Find where the given text appears and provide that cell's center as (X, Y) coordinate. 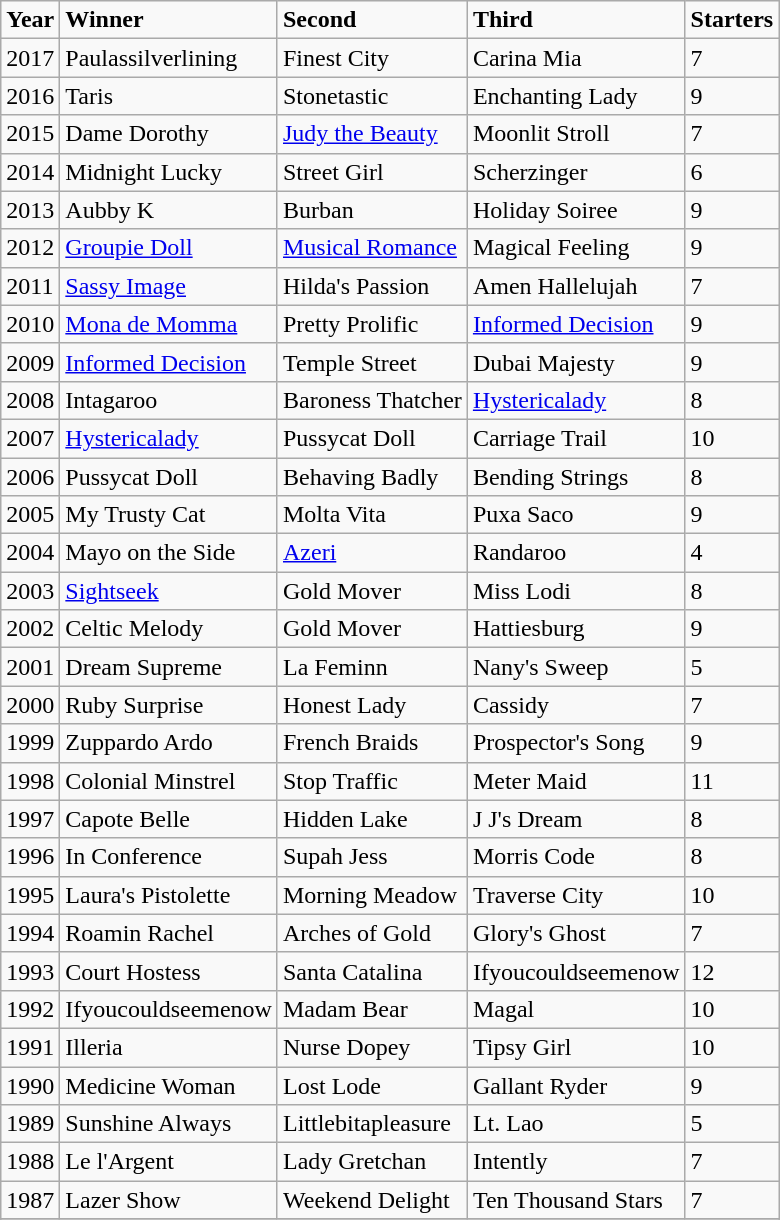
Ruby Surprise (169, 705)
Morning Meadow (372, 895)
2014 (30, 172)
Celtic Melody (169, 629)
1999 (30, 743)
La Feminn (372, 667)
Burban (372, 210)
Court Hostess (169, 971)
2009 (30, 362)
Carriage Trail (576, 438)
2005 (30, 515)
Musical Romance (372, 248)
Glory's Ghost (576, 933)
Cassidy (576, 705)
Nurse Dopey (372, 1047)
Stonetastic (372, 96)
Second (372, 20)
Gallant Ryder (576, 1085)
Randaroo (576, 553)
Le l'Argent (169, 1162)
Midnight Lucky (169, 172)
4 (732, 553)
1994 (30, 933)
Molta Vita (372, 515)
Pretty Prolific (372, 324)
2008 (30, 400)
Laura's Pistolette (169, 895)
Third (576, 20)
Temple Street (372, 362)
1996 (30, 857)
Lady Gretchan (372, 1162)
2011 (30, 286)
Littlebitapleasure (372, 1124)
Hidden Lake (372, 819)
Year (30, 20)
Weekend Delight (372, 1200)
Aubby K (169, 210)
Magal (576, 1009)
Moonlit Stroll (576, 134)
Sunshine Always (169, 1124)
Finest City (372, 58)
Lazer Show (169, 1200)
Enchanting Lady (576, 96)
Lt. Lao (576, 1124)
Sightseek (169, 591)
2000 (30, 705)
Judy the Beauty (372, 134)
Magical Feeling (576, 248)
Groupie Doll (169, 248)
Street Girl (372, 172)
Mayo on the Side (169, 553)
Medicine Woman (169, 1085)
Behaving Badly (372, 477)
1998 (30, 781)
1989 (30, 1124)
Hilda's Passion (372, 286)
Dame Dorothy (169, 134)
1992 (30, 1009)
My Trusty Cat (169, 515)
1997 (30, 819)
Capote Belle (169, 819)
French Braids (372, 743)
Sassy Image (169, 286)
6 (732, 172)
Illeria (169, 1047)
Morris Code (576, 857)
11 (732, 781)
2012 (30, 248)
Winner (169, 20)
In Conference (169, 857)
Dream Supreme (169, 667)
2001 (30, 667)
Colonial Minstrel (169, 781)
2007 (30, 438)
1991 (30, 1047)
Nany's Sweep (576, 667)
Bending Strings (576, 477)
Prospector's Song (576, 743)
Taris (169, 96)
2003 (30, 591)
2002 (30, 629)
Intagaroo (169, 400)
Mona de Momma (169, 324)
Lost Lode (372, 1085)
Azeri (372, 553)
Ten Thousand Stars (576, 1200)
2010 (30, 324)
Stop Traffic (372, 781)
2017 (30, 58)
2006 (30, 477)
Amen Hallelujah (576, 286)
Santa Catalina (372, 971)
12 (732, 971)
2013 (30, 210)
1988 (30, 1162)
Starters (732, 20)
Dubai Majesty (576, 362)
J J's Dream (576, 819)
Traverse City (576, 895)
Miss Lodi (576, 591)
Holiday Soiree (576, 210)
1987 (30, 1200)
Paulassilverlining (169, 58)
2015 (30, 134)
Carina Mia (576, 58)
Hattiesburg (576, 629)
1995 (30, 895)
Baroness Thatcher (372, 400)
Arches of Gold (372, 933)
Intently (576, 1162)
Tipsy Girl (576, 1047)
Honest Lady (372, 705)
Scherzinger (576, 172)
2004 (30, 553)
Madam Bear (372, 1009)
1993 (30, 971)
Roamin Rachel (169, 933)
Supah Jess (372, 857)
Puxa Saco (576, 515)
2016 (30, 96)
1990 (30, 1085)
Meter Maid (576, 781)
Zuppardo Ardo (169, 743)
